Detect which cell encompasses the target text, then output its (x, y) center coordinate. 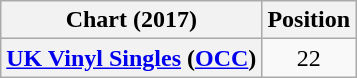
Position (309, 20)
Chart (2017) (132, 20)
22 (309, 58)
UK Vinyl Singles (OCC) (132, 58)
